From the cell containing the given text, extract its center point as (X, Y) coordinate. 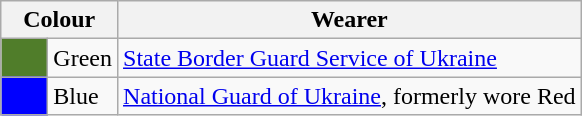
State Border Guard Service of Ukraine (350, 58)
Colour (60, 20)
Wearer (350, 20)
Blue (83, 96)
Green (83, 58)
National Guard of Ukraine, formerly wore Red (350, 96)
